Locate the cell with the specified text and output its [x, y] center coordinate. 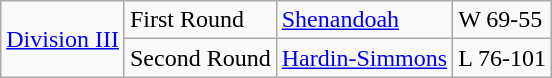
Second Round [200, 58]
First Round [200, 20]
L 76-101 [502, 58]
Shenandoah [364, 20]
Division III [63, 39]
W 69-55 [502, 20]
Hardin-Simmons [364, 58]
